Pinpoint the cell where the given text exists, returning its (x, y) midpoint coordinate. 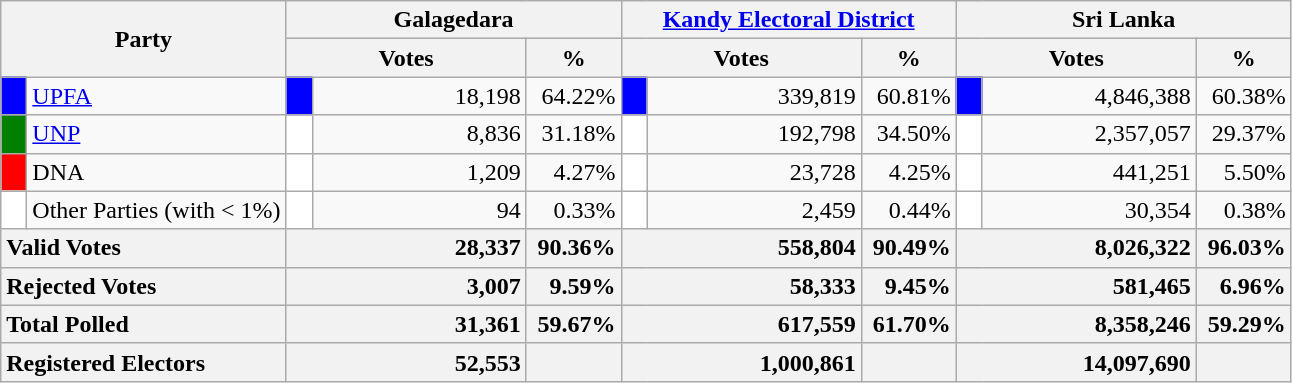
339,819 (754, 96)
31.18% (574, 134)
8,836 (419, 134)
61.70% (908, 324)
617,559 (741, 324)
0.44% (908, 210)
192,798 (754, 134)
28,337 (406, 248)
0.33% (574, 210)
64.22% (574, 96)
1,000,861 (741, 362)
558,804 (741, 248)
4.25% (908, 172)
2,459 (754, 210)
UNP (156, 134)
Total Polled (144, 324)
9.59% (574, 286)
4.27% (574, 172)
Registered Electors (144, 362)
52,553 (406, 362)
Valid Votes (144, 248)
2,357,057 (1089, 134)
5.50% (1244, 172)
60.81% (908, 96)
23,728 (754, 172)
90.49% (908, 248)
31,361 (406, 324)
96.03% (1244, 248)
18,198 (419, 96)
34.50% (908, 134)
9.45% (908, 286)
Rejected Votes (144, 286)
8,358,246 (1076, 324)
Galagedara (454, 20)
Party (144, 39)
6.96% (1244, 286)
441,251 (1089, 172)
94 (419, 210)
UPFA (156, 96)
8,026,322 (1076, 248)
30,354 (1089, 210)
60.38% (1244, 96)
59.67% (574, 324)
14,097,690 (1076, 362)
29.37% (1244, 134)
0.38% (1244, 210)
1,209 (419, 172)
4,846,388 (1089, 96)
59.29% (1244, 324)
581,465 (1076, 286)
Sri Lanka (1124, 20)
Kandy Electoral District (788, 20)
90.36% (574, 248)
3,007 (406, 286)
58,333 (741, 286)
DNA (156, 172)
Other Parties (with < 1%) (156, 210)
